Return [x, y] of the center of cell containing provided text 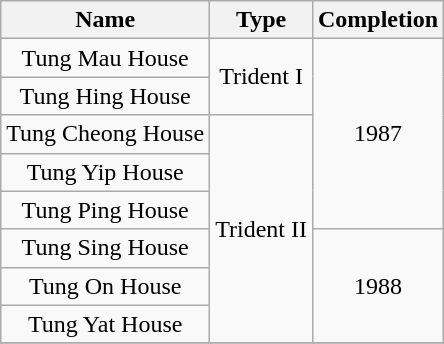
1988 [378, 286]
Name [106, 20]
Tung Yip House [106, 172]
Tung Ping House [106, 210]
Tung Cheong House [106, 134]
Tung Sing House [106, 248]
Tung Yat House [106, 324]
Trident I [262, 77]
Type [262, 20]
Completion [378, 20]
1987 [378, 134]
Trident II [262, 229]
Tung On House [106, 286]
Tung Mau House [106, 58]
Tung Hing House [106, 96]
